From the cell containing the given text, extract its center point as (x, y) coordinate. 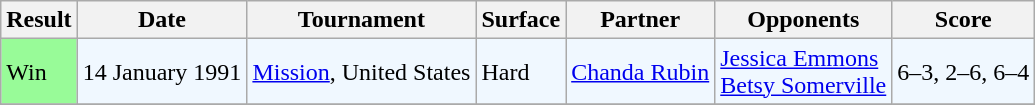
Tournament (362, 20)
Chanda Rubin (640, 72)
Partner (640, 20)
14 January 1991 (162, 72)
Mission, United States (362, 72)
6–3, 2–6, 6–4 (964, 72)
Jessica Emmons Betsy Somerville (804, 72)
Date (162, 20)
Score (964, 20)
Surface (521, 20)
Win (39, 72)
Hard (521, 72)
Opponents (804, 20)
Result (39, 20)
